Search for the cell housing the specified text and yield its (X, Y) center coordinate. 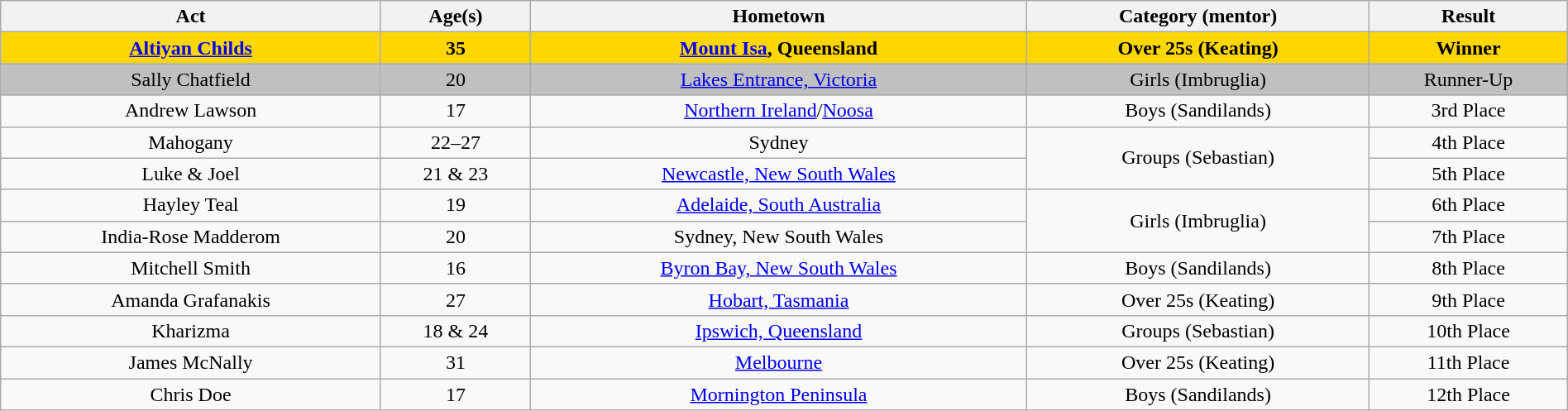
10th Place (1469, 331)
Newcastle, New South Wales (779, 174)
Byron Bay, New South Wales (779, 268)
Northern Ireland/Noosa (779, 111)
Mount Isa, Queensland (779, 48)
Hometown (779, 17)
Category (mentor) (1198, 17)
12th Place (1469, 394)
Sydney (779, 142)
11th Place (1469, 362)
Hobart, Tasmania (779, 299)
9th Place (1469, 299)
Hayley Teal (191, 205)
16 (455, 268)
19 (455, 205)
Sydney, New South Wales (779, 237)
Age(s) (455, 17)
22–27 (455, 142)
Runner-Up (1469, 79)
India-Rose Madderom (191, 237)
Mitchell Smith (191, 268)
35 (455, 48)
4th Place (1469, 142)
18 & 24 (455, 331)
Result (1469, 17)
5th Place (1469, 174)
Act (191, 17)
James McNally (191, 362)
Mahogany (191, 142)
Lakes Entrance, Victoria (779, 79)
Altiyan Childs (191, 48)
Melbourne (779, 362)
8th Place (1469, 268)
Adelaide, South Australia (779, 205)
27 (455, 299)
31 (455, 362)
Winner (1469, 48)
3rd Place (1469, 111)
Mornington Peninsula (779, 394)
Andrew Lawson (191, 111)
Chris Doe (191, 394)
Kharizma (191, 331)
6th Place (1469, 205)
7th Place (1469, 237)
21 & 23 (455, 174)
Ipswich, Queensland (779, 331)
Amanda Grafanakis (191, 299)
Sally Chatfield (191, 79)
Luke & Joel (191, 174)
